Provide the (X, Y) coordinate of the cell's center where the given text is located.  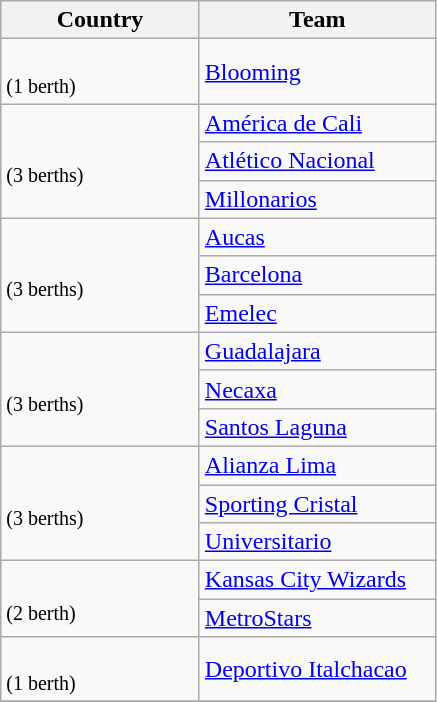
Barcelona (317, 275)
Country (100, 20)
Sporting Cristal (317, 503)
Aucas (317, 237)
América de Cali (317, 123)
Santos Laguna (317, 427)
Emelec (317, 313)
MetroStars (317, 618)
Atlético Nacional (317, 161)
Kansas City Wizards (317, 580)
(2 berth) (100, 599)
Deportivo Italchacao (317, 670)
Millonarios (317, 199)
Team (317, 20)
Alianza Lima (317, 465)
Universitario (317, 542)
Guadalajara (317, 351)
Blooming (317, 72)
Necaxa (317, 389)
